Determine the (x, y) coordinate at the center of the cell enclosing the given text.  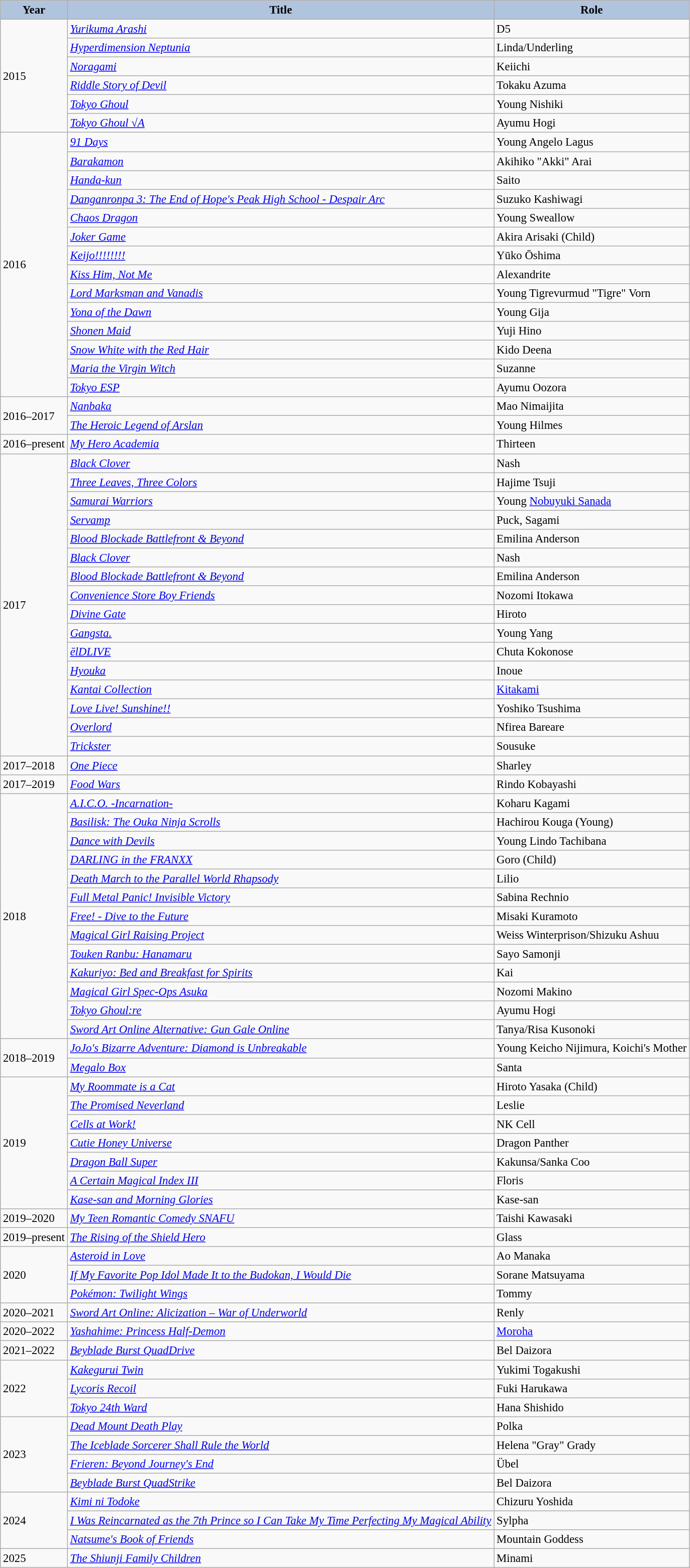
Santa (592, 1067)
Ayumu Oozora (592, 388)
Hyperdimension Neptunia (280, 48)
2022 (34, 1388)
Helena "Gray" Grady (592, 1445)
Kakunsa/Sanka Coo (592, 1162)
Young Gija (592, 312)
2021–2022 (34, 1351)
Puck, Sagami (592, 520)
Kimi ni Todoke (280, 1502)
My Hero Academia (280, 444)
Touken Ranbu: Hanamaru (280, 954)
Asteroid in Love (280, 1256)
JoJo's Bizarre Adventure: Diamond is Unbreakable (280, 1049)
Saito (592, 180)
Beyblade Burst QuadStrike (280, 1483)
Trickster (280, 746)
Rindo Kobayashi (592, 784)
Nozomi Itokawa (592, 595)
Chaos Dragon (280, 217)
Dance with Devils (280, 841)
Basilisk: The Ouka Ninja Scrolls (280, 822)
Sorane Matsuyama (592, 1275)
Cutie Honey Universe (280, 1143)
2020–2022 (34, 1331)
Yūko Ōshima (592, 256)
Beyblade Burst QuadDrive (280, 1351)
Fuki Harukawa (592, 1388)
2015 (34, 76)
Tokyo 24th Ward (280, 1407)
Barakamon (280, 161)
Hajime Tsuji (592, 482)
2016–2017 (34, 416)
Cells at Work! (280, 1124)
2018–2019 (34, 1058)
I Was Reincarnated as the 7th Prince so I Can Take My Time Perfecting My Magical Ability (280, 1520)
Lycoris Recoil (280, 1388)
Hana Shishido (592, 1407)
Sword Art Online Alternative: Gun Gale Online (280, 1030)
Hiroto (592, 614)
Moroha (592, 1331)
A Certain Magical Index III (280, 1181)
Year (34, 10)
2017 (34, 605)
Nozomi Makino (592, 992)
2020 (34, 1275)
Sabina Rechnio (592, 898)
Pokémon: Twilight Wings (280, 1294)
Yurikuma Arashi (280, 29)
Frieren: Beyond Journey's End (280, 1464)
Tommy (592, 1294)
Übel (592, 1464)
Kakegurui Twin (280, 1370)
Young Hilmes (592, 425)
2018 (34, 916)
Taishi Kawasaki (592, 1218)
Lilio (592, 878)
Yoshiko Tsushima (592, 709)
Minami (592, 1558)
The Shiunji Family Children (280, 1558)
Dragon Ball Super (280, 1162)
Thirteen (592, 444)
2023 (34, 1454)
One Piece (280, 765)
Three Leaves, Three Colors (280, 482)
Young Tigrevurmud "Tigre" Vorn (592, 293)
DARLING in the FRANXX (280, 860)
2016–present (34, 444)
2019–present (34, 1238)
Magical Girl Raising Project (280, 935)
Full Metal Panic! Invisible Victory (280, 898)
91 Days (280, 142)
Dragon Panther (592, 1143)
Hachirou Kouga (Young) (592, 822)
Leslie (592, 1105)
Sylpha (592, 1520)
Glass (592, 1238)
Chuta Kokonose (592, 652)
Convenience Store Boy Friends (280, 595)
Akira Arisaki (Child) (592, 237)
The Promised Neverland (280, 1105)
Kiss Him, Not Me (280, 274)
The Heroic Legend of Arslan (280, 425)
Handa-kun (280, 180)
Yona of the Dawn (280, 312)
Overlord (280, 728)
Riddle Story of Devil (280, 85)
Tokyo Ghoul √A (280, 123)
NK Cell (592, 1124)
Young Keicho Nijimura, Koichi's Mother (592, 1049)
Yuji Hino (592, 331)
Title (280, 10)
Servamp (280, 520)
2024 (34, 1521)
2025 (34, 1558)
Divine Gate (280, 614)
Alexandrite (592, 274)
ēlDLIVE (280, 652)
Snow White with the Red Hair (280, 350)
Kase-san (592, 1199)
2016 (34, 265)
Kakuriyo: Bed and Breakfast for Spirits (280, 973)
Tanya/Risa Kusonoki (592, 1030)
2017–2019 (34, 784)
Suzuko Kashiwagi (592, 199)
Kitakami (592, 690)
Yashahime: Princess Half-Demon (280, 1331)
Love Live! Sunshine!! (280, 709)
Young Lindo Tachibana (592, 841)
Danganronpa 3: The End of Hope's Peak High School - Despair Arc (280, 199)
2020–2021 (34, 1313)
Inoue (592, 671)
Linda/Underling (592, 48)
Maria the Virgin Witch (280, 369)
Mountain Goddess (592, 1539)
2019 (34, 1143)
Misaki Kuramoto (592, 916)
Nanbaka (280, 406)
My Teen Romantic Comedy SNAFU (280, 1218)
Keijo!!!!!!!! (280, 256)
Kido Deena (592, 350)
Kai (592, 973)
Tokaku Azuma (592, 85)
Samurai Warriors (280, 501)
Tokyo Ghoul (280, 104)
Yukimi Togakushi (592, 1370)
Young Yang (592, 633)
Suzanne (592, 369)
2019–2020 (34, 1218)
Floris (592, 1181)
Sayo Samonji (592, 954)
Weiss Winterprison/Shizuku Ashuu (592, 935)
Chizuru Yoshida (592, 1502)
Magical Girl Spec-Ops Asuka (280, 992)
Sharley (592, 765)
Goro (Child) (592, 860)
Tokyo ESP (280, 388)
Ao Manaka (592, 1256)
Role (592, 10)
Gangsta. (280, 633)
D5 (592, 29)
Tokyo Ghoul:re (280, 1011)
The Rising of the Shield Hero (280, 1238)
The Iceblade Sorcerer Shall Rule the World (280, 1445)
Megalo Box (280, 1067)
Joker Game (280, 237)
Natsume's Book of Friends (280, 1539)
Sousuke (592, 746)
Food Wars (280, 784)
Keiichi (592, 67)
Noragami (280, 67)
Renly (592, 1313)
Hiroto Yasaka (Child) (592, 1086)
Lord Marksman and Vanadis (280, 293)
Young Nobuyuki Sanada (592, 501)
Young Nishiki (592, 104)
Free! - Dive to the Future (280, 916)
Mao Nimaijita (592, 406)
Young Angelo Lagus (592, 142)
Dead Mount Death Play (280, 1426)
Young Sweallow (592, 217)
Nfirea Bareare (592, 728)
Kase-san and Morning Glories (280, 1199)
If My Favorite Pop Idol Made It to the Budokan, I Would Die (280, 1275)
Sword Art Online: Alicization – War of Underworld (280, 1313)
Shonen Maid (280, 331)
My Roommate is a Cat (280, 1086)
A.I.C.O. -Incarnation- (280, 803)
Death March to the Parallel World Rhapsody (280, 878)
Akihiko "Akki" Arai (592, 161)
Hyouka (280, 671)
Polka (592, 1426)
Koharu Kagami (592, 803)
Kantai Collection (280, 690)
2017–2018 (34, 765)
